Identify which cell holds the provided text, then report its [X, Y] central coordinate. 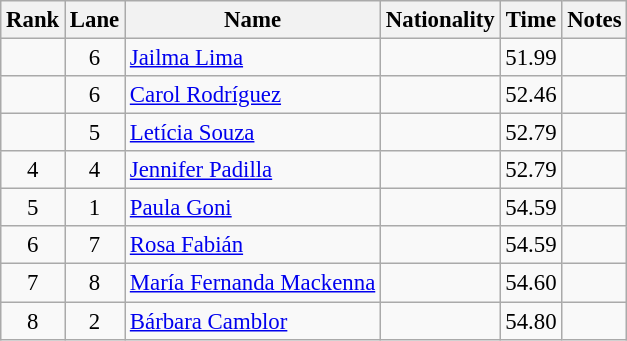
1 [95, 208]
2 [95, 321]
Name [253, 20]
Lane [95, 20]
Time [531, 20]
Jennifer Padilla [253, 170]
54.80 [531, 321]
51.99 [531, 58]
Paula Goni [253, 208]
Bárbara Camblor [253, 321]
Jailma Lima [253, 58]
Nationality [440, 20]
María Fernanda Mackenna [253, 283]
52.46 [531, 95]
Notes [594, 20]
54.60 [531, 283]
Rank [33, 20]
Letícia Souza [253, 133]
Rosa Fabián [253, 245]
Carol Rodríguez [253, 95]
